Identify which cell holds the provided text, then report its (x, y) central coordinate. 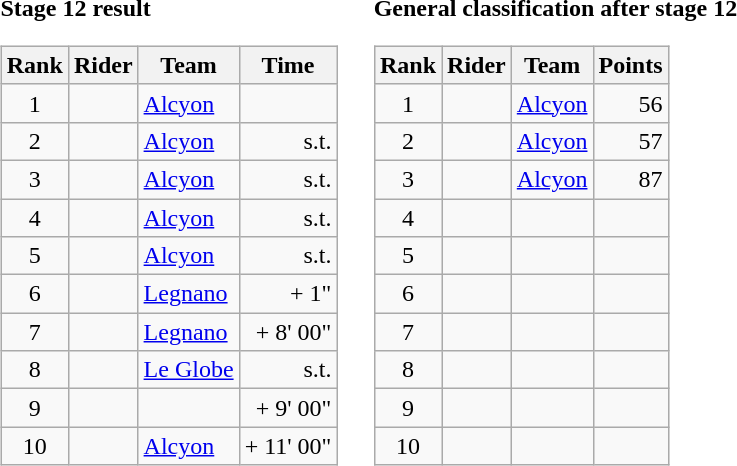
+ 9' 00" (288, 408)
87 (630, 179)
Le Globe (188, 370)
+ 11' 00" (288, 446)
57 (630, 141)
+ 1" (288, 294)
Time (288, 65)
+ 8' 00" (288, 332)
56 (630, 103)
Points (630, 65)
